Scan for the cell matching the given text and deliver its (x, y) coordinate at center. 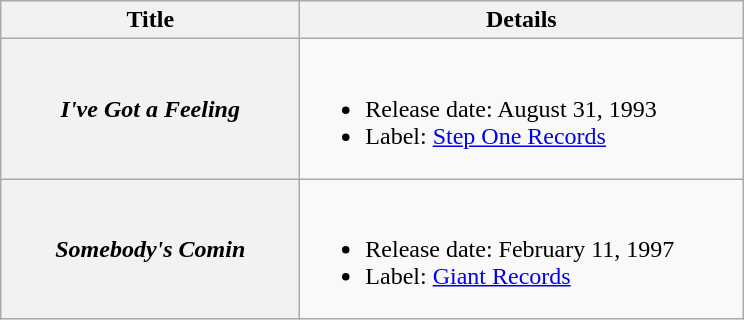
Somebody's Comin (150, 249)
Release date: August 31, 1993Label: Step One Records (522, 109)
Release date: February 11, 1997Label: Giant Records (522, 249)
I've Got a Feeling (150, 109)
Title (150, 20)
Details (522, 20)
